Extract the (X, Y) coordinate from the center of the cell holding the provided text.  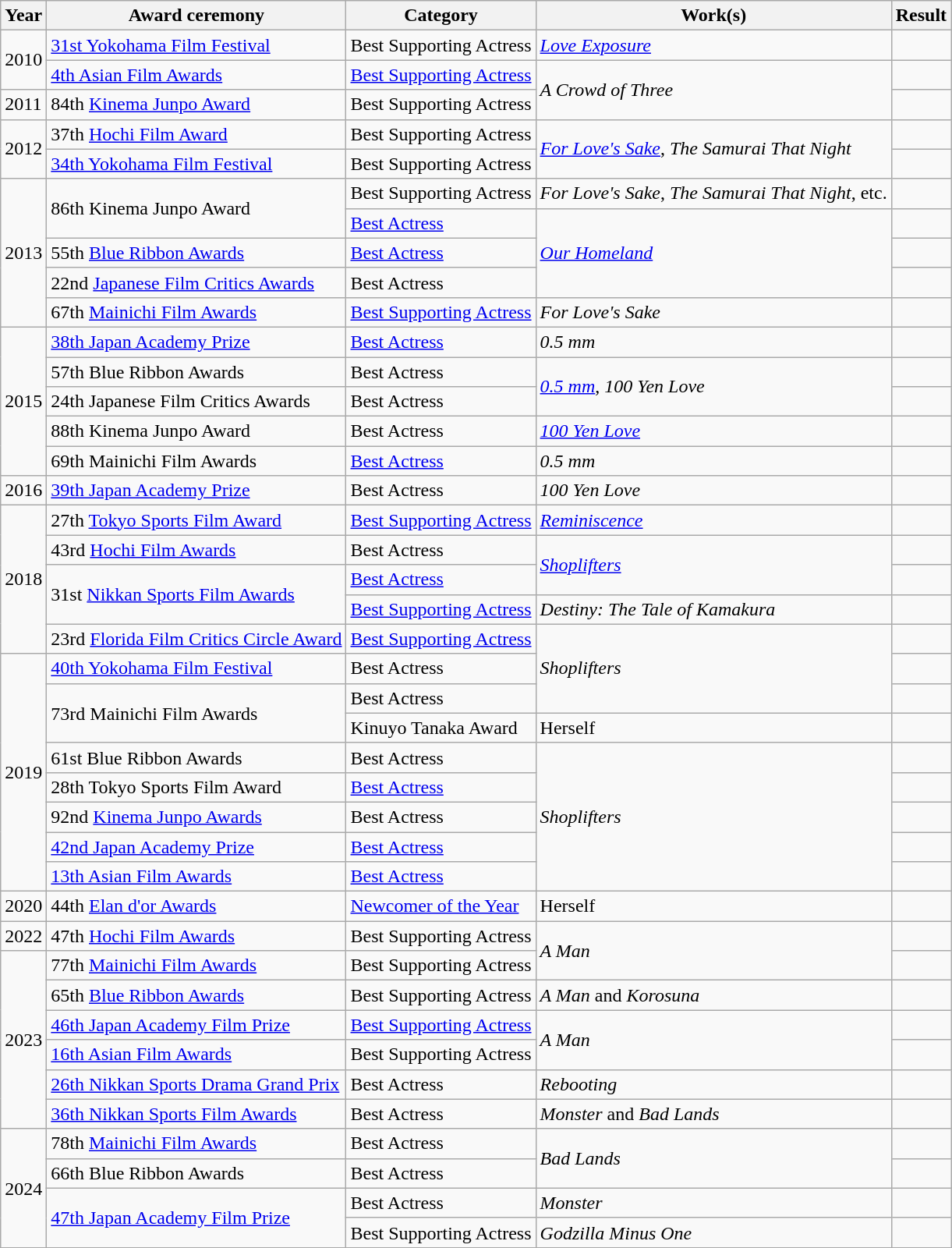
40th Yokohama Film Festival (196, 668)
34th Yokohama Film Festival (196, 164)
Reminiscence (713, 520)
2011 (23, 105)
2012 (23, 149)
Monster (713, 1203)
47th Hochi Film Awards (196, 936)
46th Japan Academy Film Prize (196, 1025)
Category (441, 16)
38th Japan Academy Prize (196, 342)
Work(s) (713, 16)
77th Mainichi Film Awards (196, 966)
Kinuyo Tanaka Award (441, 728)
78th Mainichi Film Awards (196, 1143)
42nd Japan Academy Prize (196, 846)
65th Blue Ribbon Awards (196, 995)
61st Blue Ribbon Awards (196, 757)
88th Kinema Junpo Award (196, 431)
73rd Mainichi Film Awards (196, 713)
43rd Hochi Film Awards (196, 550)
67th Mainichi Film Awards (196, 312)
For Love's Sake, The Samurai That Night (713, 149)
2023 (23, 1040)
26th Nikkan Sports Drama Grand Prix (196, 1084)
Monster and Bad Lands (713, 1114)
2016 (23, 491)
2020 (23, 906)
0.5 mm, 100 Yen Love (713, 387)
Newcomer of the Year (441, 906)
55th Blue Ribbon Awards (196, 253)
Award ceremony (196, 16)
2010 (23, 60)
A Man and Korosuna (713, 995)
92nd Kinema Junpo Awards (196, 817)
44th Elan d'or Awards (196, 906)
36th Nikkan Sports Film Awards (196, 1114)
A Crowd of Three (713, 90)
27th Tokyo Sports Film Award (196, 520)
2022 (23, 936)
For Love's Sake, The Samurai That Night, etc. (713, 193)
2018 (23, 580)
2013 (23, 253)
28th Tokyo Sports Film Award (196, 787)
66th Blue Ribbon Awards (196, 1173)
24th Japanese Film Critics Awards (196, 402)
31st Yokohama Film Festival (196, 45)
4th Asian Film Awards (196, 75)
22nd Japanese Film Critics Awards (196, 282)
16th Asian Film Awards (196, 1055)
Year (23, 16)
2024 (23, 1188)
Destiny: The Tale of Kamakura (713, 609)
Bad Lands (713, 1158)
37th Hochi Film Award (196, 134)
Rebooting (713, 1084)
Our Homeland (713, 253)
39th Japan Academy Prize (196, 491)
47th Japan Academy Film Prize (196, 1218)
Godzilla Minus One (713, 1232)
86th Kinema Junpo Award (196, 208)
13th Asian Film Awards (196, 877)
84th Kinema Junpo Award (196, 105)
69th Mainichi Film Awards (196, 461)
Result (921, 16)
2015 (23, 401)
57th Blue Ribbon Awards (196, 372)
Love Exposure (713, 45)
31st Nikkan Sports Film Awards (196, 594)
For Love's Sake (713, 312)
2019 (23, 772)
23rd Florida Film Critics Circle Award (196, 639)
